Scan for the cell matching the given text and deliver its [X, Y] coordinate at center. 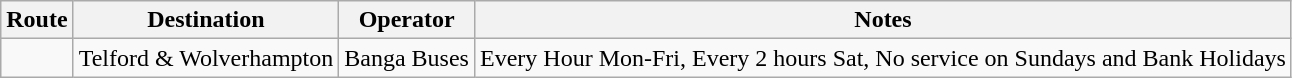
Notes [882, 20]
Route [37, 20]
Operator [407, 20]
Every Hour Mon-Fri, Every 2 hours Sat, No service on Sundays and Bank Holidays [882, 58]
Telford & Wolverhampton [206, 58]
Destination [206, 20]
Banga Buses [407, 58]
